Determine the (x, y) coordinate at the center of the cell enclosing the given text.  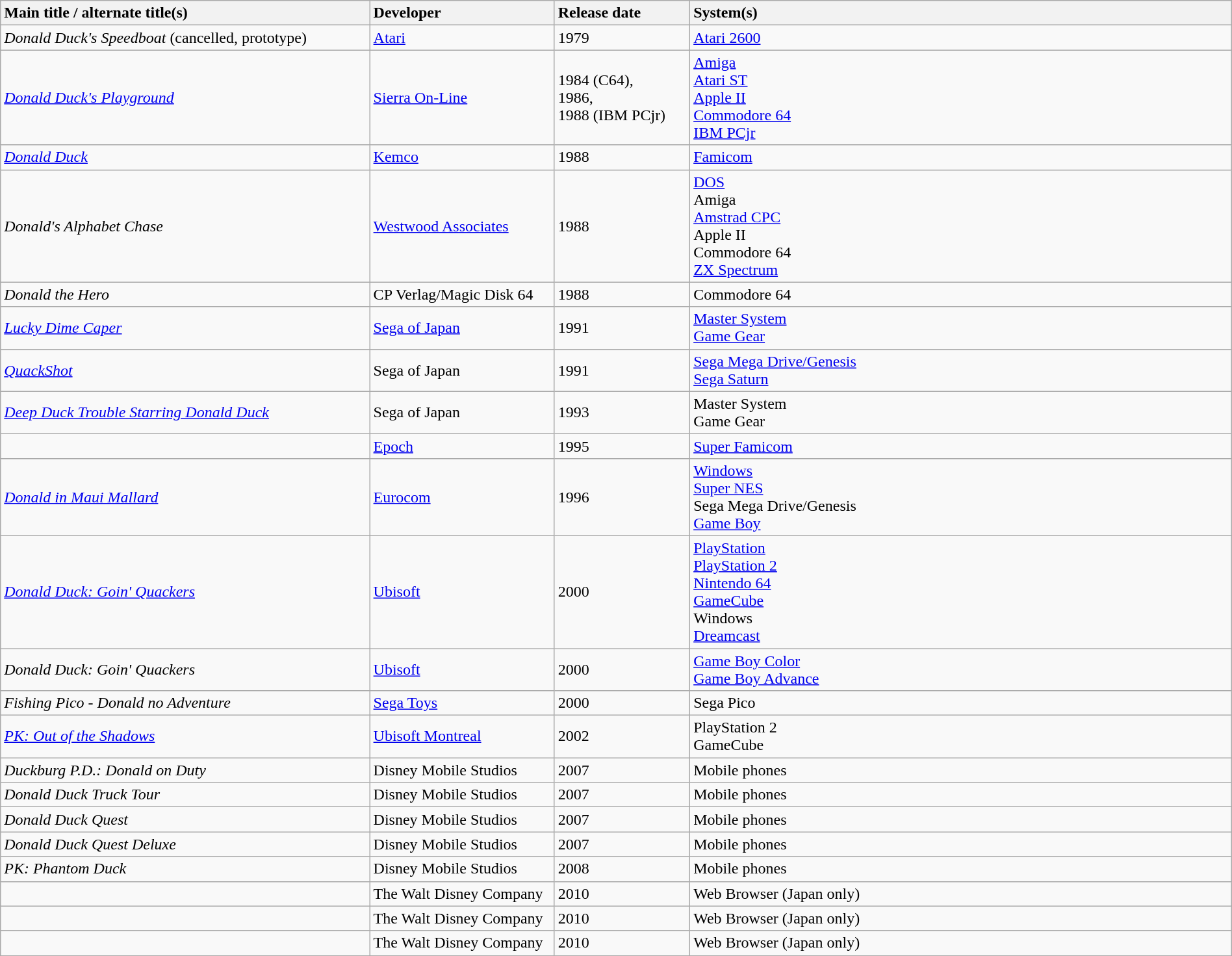
Deep Duck Trouble Starring Donald Duck (185, 412)
2008 (622, 869)
WindowsSuper NESSega Mega Drive/GenesisGame Boy (961, 497)
Main title / alternate title(s) (185, 13)
DOSAmigaAmstrad CPCApple IICommodore 64ZX Spectrum (961, 226)
Sega Toys (462, 703)
Kemco (462, 157)
Westwood Associates (462, 226)
Donald Duck Quest Deluxe (185, 844)
Super Famicom (961, 446)
Fishing Pico - Donald no Adventure (185, 703)
1993 (622, 412)
QuackShot (185, 370)
Donald Duck's Playground (185, 97)
Atari 2600 (961, 38)
Famicom (961, 157)
1995 (622, 446)
Donald the Hero (185, 294)
PlayStationPlayStation 2Nintendo 64GameCubeWindowsDreamcast (961, 591)
Atari (462, 38)
Game Boy ColorGame Boy Advance (961, 669)
1996 (622, 497)
AmigaAtari STApple IICommodore 64IBM PCjr (961, 97)
CP Verlag/Magic Disk 64 (462, 294)
PlayStation 2GameCube (961, 737)
2002 (622, 737)
Donald Duck Quest (185, 820)
Sega Mega Drive/GenesisSega Saturn (961, 370)
Commodore 64 (961, 294)
Sega Pico (961, 703)
Developer (462, 13)
1984 (C64),1986,1988 (IBM PCjr) (622, 97)
Epoch (462, 446)
Eurocom (462, 497)
Donald Duck (185, 157)
PK: Out of the Shadows (185, 737)
Sierra On-Line (462, 97)
Release date (622, 13)
Donald Duck Truck Tour (185, 795)
Ubisoft Montreal (462, 737)
PK: Phantom Duck (185, 869)
Donald's Alphabet Chase (185, 226)
Donald in Maui Mallard (185, 497)
Donald Duck's Speedboat (cancelled, prototype) (185, 38)
1979 (622, 38)
System(s) (961, 13)
Duckburg P.D.: Donald on Duty (185, 770)
Lucky Dime Caper (185, 328)
